Detect which cell encompasses the target text, then output its (x, y) center coordinate. 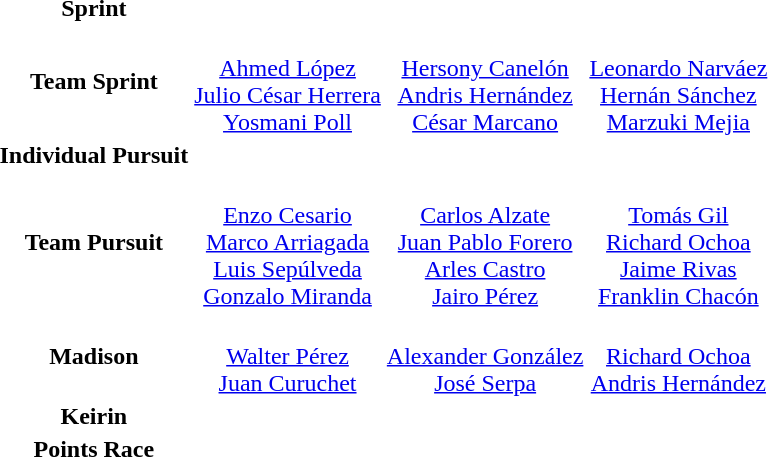
Enzo CesarioMarco ArriagadaLuis SepúlvedaGonzalo Miranda (288, 242)
Alexander GonzálezJosé Serpa (485, 356)
Walter PérezJuan Curuchet (288, 356)
Hersony CanelónAndris HernándezCésar Marcano (485, 82)
Carlos AlzateJuan Pablo ForeroArles CastroJairo Pérez (485, 242)
Ahmed LópezJulio César HerreraYosmani Poll (288, 82)
